Locate the cell with the specified text and output its [x, y] center coordinate. 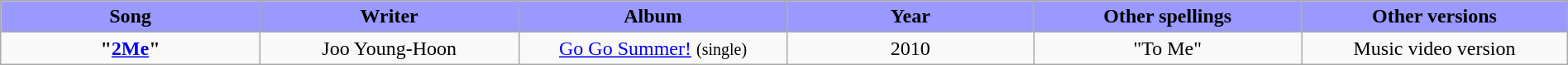
"2Me" [131, 48]
Music video version [1434, 48]
Song [131, 17]
Go Go Summer! (single) [653, 48]
Writer [389, 17]
Album [653, 17]
2010 [911, 48]
Year [911, 17]
Other spellings [1168, 17]
"To Me" [1168, 48]
Other versions [1434, 17]
Joo Young-Hoon [389, 48]
